Locate the cell with the specified text and output its [X, Y] center coordinate. 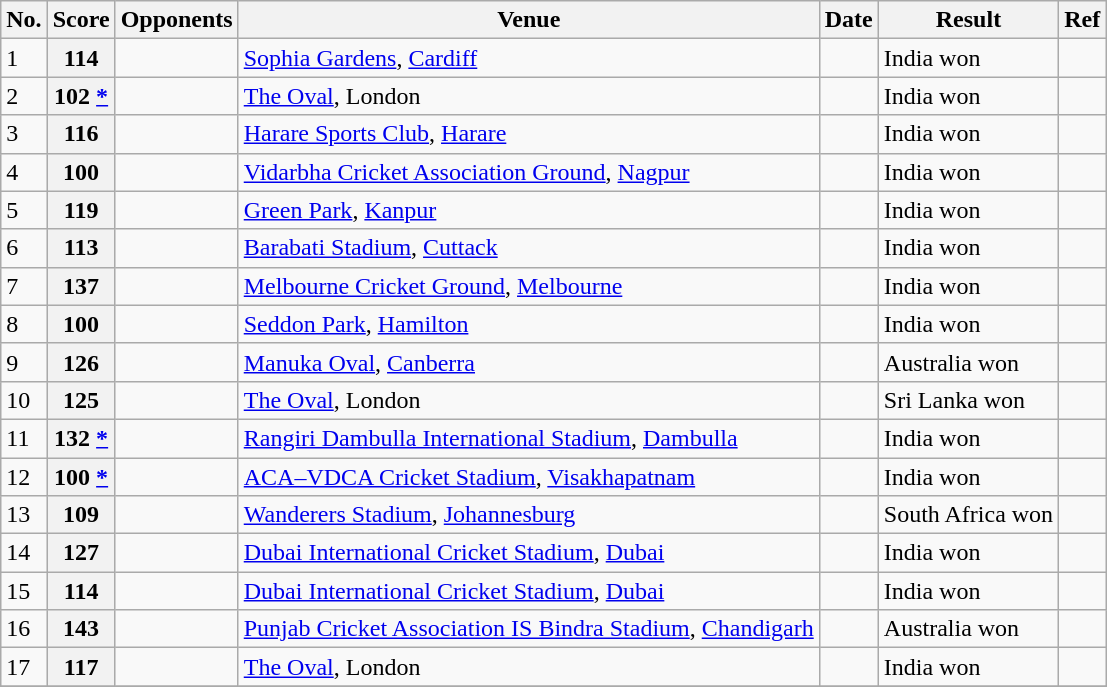
132 * [81, 438]
Sri Lanka won [968, 400]
11 [24, 438]
2 [24, 96]
South Africa won [968, 515]
Manuka Oval, Canberra [528, 362]
16 [24, 629]
14 [24, 553]
143 [81, 629]
15 [24, 591]
Score [81, 20]
1 [24, 58]
100 * [81, 477]
Rangiri Dambulla International Stadium, Dambulla [528, 438]
ACA–VDCA Cricket Stadium, Visakhapatnam [528, 477]
Vidarbha Cricket Association Ground, Nagpur [528, 172]
13 [24, 515]
7 [24, 286]
109 [81, 515]
Opponents [176, 20]
Venue [528, 20]
4 [24, 172]
3 [24, 134]
102 * [81, 96]
10 [24, 400]
113 [81, 248]
Date [848, 20]
Harare Sports Club, Harare [528, 134]
Green Park, Kanpur [528, 210]
125 [81, 400]
17 [24, 667]
6 [24, 248]
Punjab Cricket Association IS Bindra Stadium, Chandigarh [528, 629]
Result [968, 20]
137 [81, 286]
Melbourne Cricket Ground, Melbourne [528, 286]
Sophia Gardens, Cardiff [528, 58]
Ref [1082, 20]
119 [81, 210]
8 [24, 324]
127 [81, 553]
Seddon Park, Hamilton [528, 324]
116 [81, 134]
9 [24, 362]
No. [24, 20]
Wanderers Stadium, Johannesburg [528, 515]
117 [81, 667]
126 [81, 362]
Barabati Stadium, Cuttack [528, 248]
5 [24, 210]
12 [24, 477]
